Return the (X, Y) coordinate for the center point of the cell that contains the specified text.  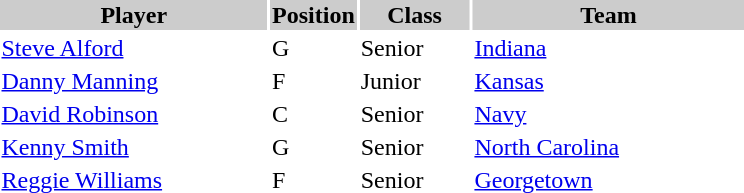
Danny Manning (134, 81)
Kansas (608, 81)
Kenny Smith (134, 147)
Position (314, 15)
Junior (414, 81)
C (314, 114)
F (314, 81)
Player (134, 15)
North Carolina (608, 147)
Class (414, 15)
Steve Alford (134, 48)
Indiana (608, 48)
Team (608, 15)
Navy (608, 114)
David Robinson (134, 114)
